Scan for the cell matching the given text and deliver its [x, y] coordinate at center. 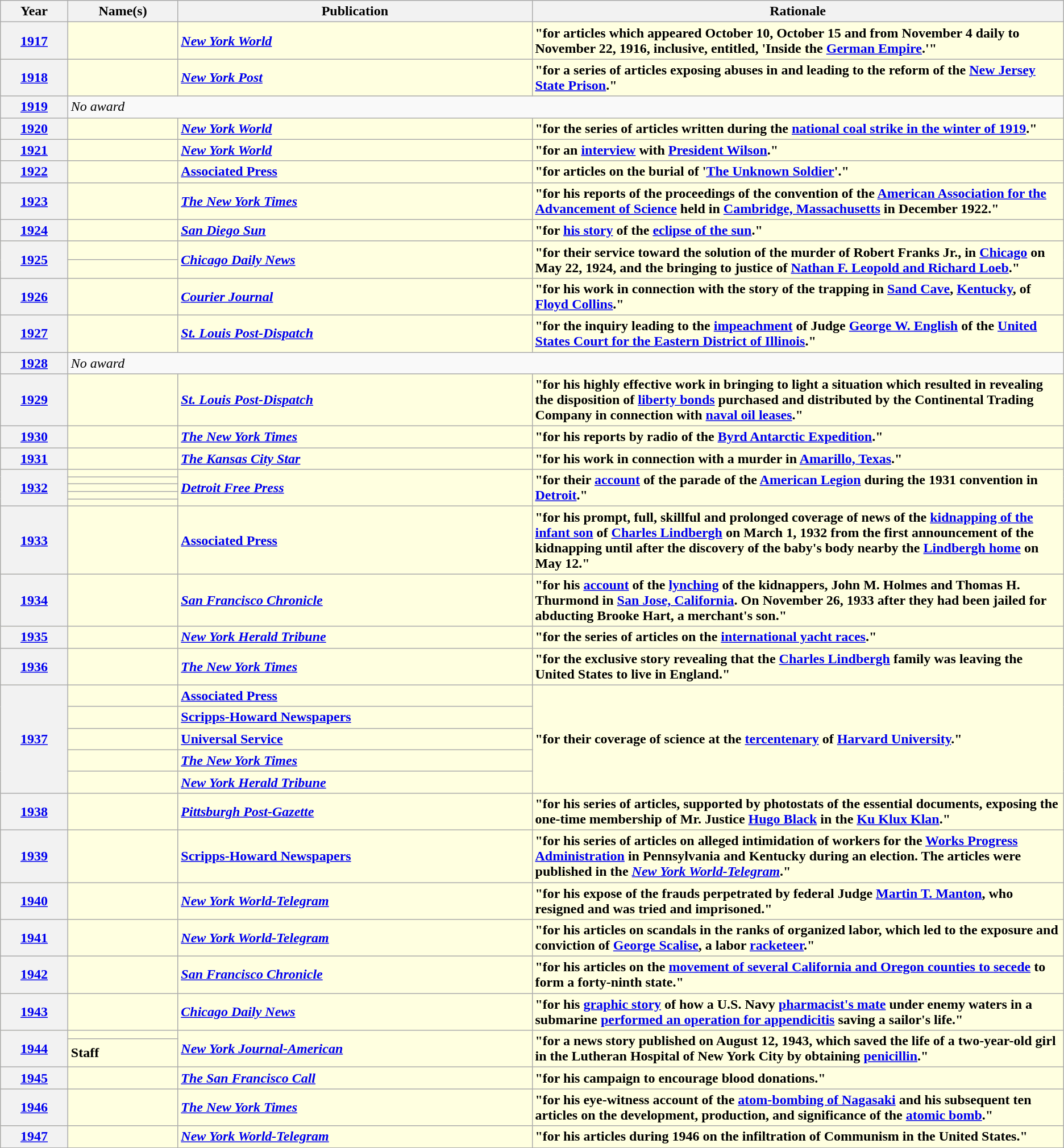
Year [34, 11]
1923 [34, 201]
Publication [355, 11]
1921 [34, 150]
1925 [34, 259]
1920 [34, 128]
"for the series of articles written during the national coal strike in the winter of 1919." [798, 128]
1941 [34, 938]
1931 [34, 459]
1940 [34, 900]
1933 [34, 540]
1935 [34, 637]
The San Francisco Call [355, 1078]
"for their account of the parade of the American Legion during the 1931 convention in Detroit." [798, 488]
1926 [34, 297]
"for his articles on the movement of several California and Oregon counties to secede to form a forty-ninth state." [798, 975]
New York Journal-American [355, 1049]
New York Post [355, 77]
1932 [34, 488]
1939 [34, 856]
"for articles on the burial of 'The Unknown Soldier'." [798, 172]
"for the series of articles on the international yacht races." [798, 637]
1946 [34, 1107]
"for his story of the eclipse of the sun." [798, 230]
1942 [34, 975]
Universal Service [355, 739]
1929 [34, 400]
Pittsburgh Post-Gazette [355, 812]
1919 [34, 107]
1918 [34, 77]
"for an interview with President Wilson." [798, 150]
"for a series of articles exposing abuses in and leading to the reform of the New Jersey State Prison." [798, 77]
1937 [34, 739]
1936 [34, 666]
1917 [34, 41]
Name(s) [123, 11]
1922 [34, 172]
"for his work in connection with a murder in Amarillo, Texas." [798, 459]
"for their coverage of science at the tercentenary of Harvard University." [798, 739]
"for his campaign to encourage blood donations." [798, 1078]
"for the inquiry leading to the impeachment of Judge George W. English of the United States Court for the Eastern District of Illinois." [798, 333]
The Kansas City Star [355, 459]
Rationale [798, 11]
1943 [34, 1012]
1947 [34, 1137]
1945 [34, 1078]
1928 [34, 363]
"for his expose of the frauds perpetrated by federal Judge Martin T. Manton, who resigned and was tried and imprisoned." [798, 900]
San Diego Sun [355, 230]
"for his reports by radio of the Byrd Antarctic Expedition." [798, 437]
"for the exclusive story revealing that the Charles Lindbergh family was leaving the United States to live in England." [798, 666]
"for articles which appeared October 10, October 15 and from November 4 daily to November 22, 1916, inclusive, entitled, 'Inside the German Empire.'" [798, 41]
"for his articles on scandals in the ranks of organized labor, which led to the exposure and conviction of George Scalise, a labor racketeer." [798, 938]
Staff [123, 1053]
1927 [34, 333]
1938 [34, 812]
1934 [34, 600]
"for his articles during 1946 on the infiltration of Communism in the United States." [798, 1137]
"for his work in connection with the story of the trapping in Sand Cave, Kentucky, of Floyd Collins." [798, 297]
Detroit Free Press [355, 488]
1930 [34, 437]
Courier Journal [355, 297]
1944 [34, 1049]
1924 [34, 230]
